Return the [x, y] coordinate for the center point of the cell that contains the specified text.  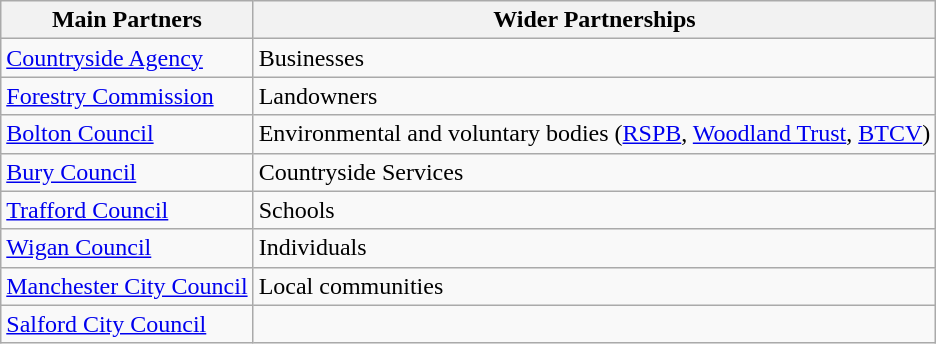
Wider Partnerships [594, 20]
Countryside Agency [127, 58]
Countryside Services [594, 172]
Main Partners [127, 20]
Local communities [594, 286]
Businesses [594, 58]
Wigan Council [127, 248]
Forestry Commission [127, 96]
Schools [594, 210]
Trafford Council [127, 210]
Landowners [594, 96]
Individuals [594, 248]
Manchester City Council [127, 286]
Bury Council [127, 172]
Bolton Council [127, 134]
Salford City Council [127, 324]
Environmental and voluntary bodies (RSPB, Woodland Trust, BTCV) [594, 134]
